Output the (x, y) coordinate of the center of the cell containing the given text.  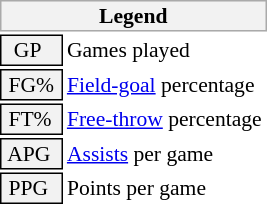
Assists per game (166, 154)
PPG (31, 188)
Field-goal percentage (166, 85)
FT% (31, 120)
Free-throw percentage (166, 120)
GP (31, 50)
Games played (166, 50)
APG (31, 154)
Points per game (166, 188)
Legend (134, 16)
FG% (31, 85)
